Find where the given text appears and provide that cell's center as (x, y) coordinate. 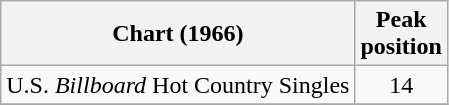
14 (401, 85)
U.S. Billboard Hot Country Singles (178, 85)
Chart (1966) (178, 34)
Peakposition (401, 34)
